Search for the cell housing the specified text and yield its (x, y) center coordinate. 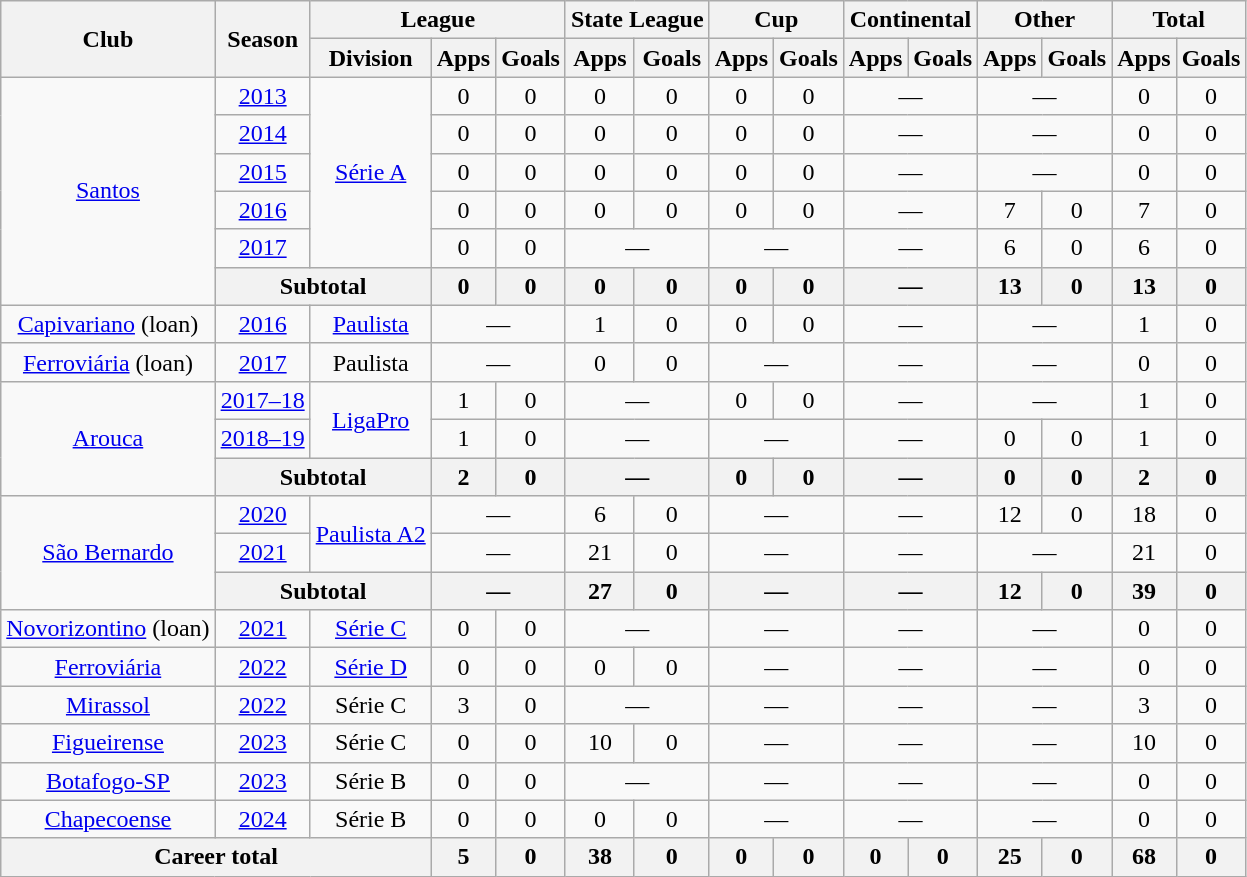
Division (370, 58)
2015 (262, 172)
State League (637, 20)
2018–19 (262, 438)
Série A (370, 172)
Mirassol (108, 705)
Continental (910, 20)
2014 (262, 134)
Club (108, 39)
Série D (370, 667)
2017–18 (262, 400)
Botafogo-SP (108, 781)
18 (1144, 515)
LigaPro (370, 419)
Total (1179, 20)
25 (1010, 857)
68 (1144, 857)
Ferroviária (loan) (108, 362)
São Bernardo (108, 553)
5 (463, 857)
39 (1144, 591)
38 (600, 857)
Figueirense (108, 743)
2024 (262, 819)
Paulista A2 (370, 534)
2020 (262, 515)
27 (600, 591)
Career total (216, 857)
Season (262, 39)
Chapecoense (108, 819)
Ferroviária (108, 667)
Capivariano (loan) (108, 324)
Other (1045, 20)
League (438, 20)
Cup (776, 20)
2013 (262, 96)
Arouca (108, 438)
Santos (108, 191)
Novorizontino (loan) (108, 629)
